From the cell containing the given text, extract its center point as (x, y) coordinate. 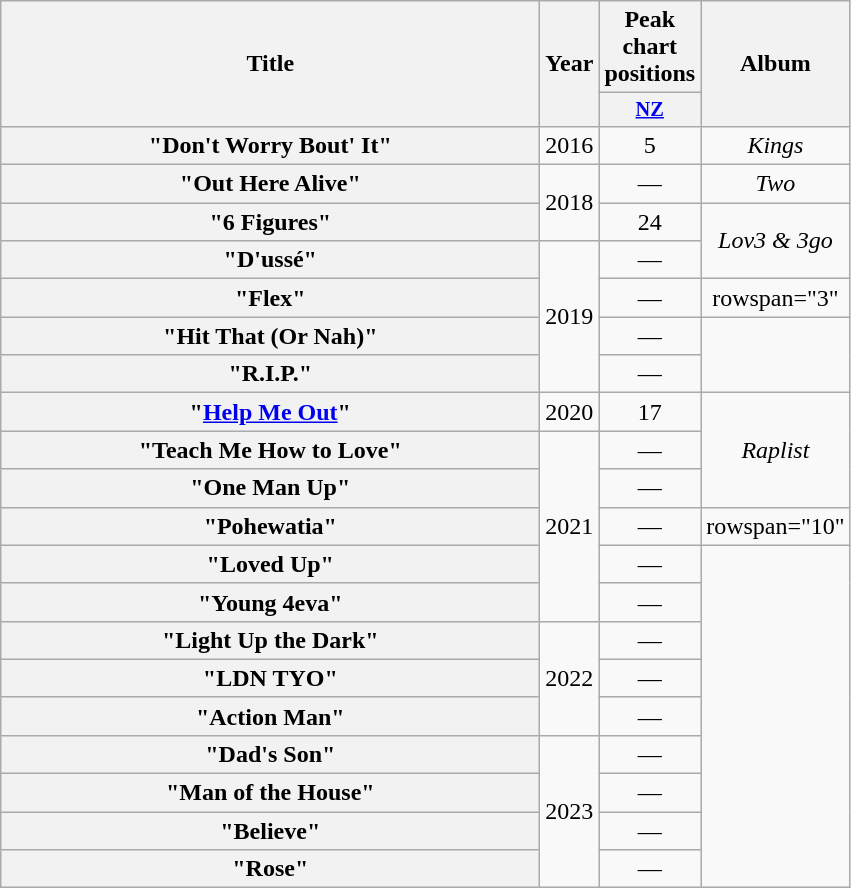
2023 (570, 811)
NZ (650, 110)
"Help Me Out" (270, 412)
Peak chart positions (650, 47)
"Rose" (270, 869)
"R.I.P." (270, 374)
2022 (570, 678)
"Don't Worry Bout' It" (270, 145)
"Light Up the Dark" (270, 640)
"Teach Me How to Love" (270, 450)
Raplist (776, 450)
Kings (776, 145)
"6 Figures" (270, 222)
2019 (570, 317)
"Flex" (270, 298)
24 (650, 222)
Year (570, 64)
"One Man Up" (270, 488)
5 (650, 145)
"Loved Up" (270, 564)
rowspan="3" (776, 298)
2016 (570, 145)
"LDN TYO" (270, 678)
Lov3 & 3go (776, 241)
17 (650, 412)
"Pohewatia" (270, 526)
"Hit That (Or Nah)" (270, 336)
"D'ussé" (270, 260)
"Man of the House" (270, 793)
"Young 4eva" (270, 602)
"Out Here Alive" (270, 184)
"Action Man" (270, 716)
Album (776, 64)
"Believe" (270, 831)
2021 (570, 526)
rowspan="10" (776, 526)
Title (270, 64)
Two (776, 184)
"Dad's Son" (270, 754)
2020 (570, 412)
2018 (570, 203)
